Identify which cell holds the provided text, then report its (x, y) central coordinate. 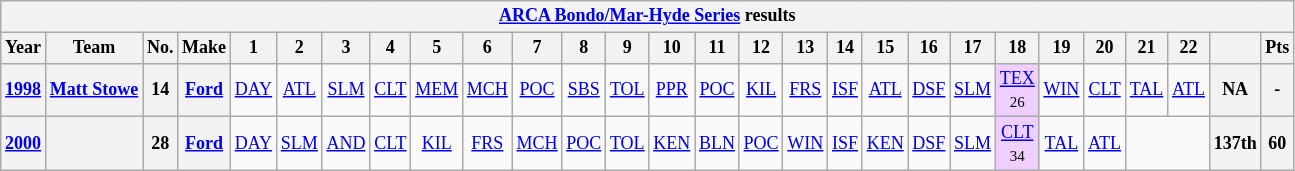
16 (929, 48)
TEX26 (1017, 90)
137th (1235, 144)
No. (160, 48)
10 (672, 48)
Team (94, 48)
12 (761, 48)
7 (537, 48)
6 (488, 48)
ARCA Bondo/Mar-Hyde Series results (648, 16)
Year (24, 48)
SBS (584, 90)
8 (584, 48)
1 (253, 48)
5 (437, 48)
3 (346, 48)
28 (160, 144)
2000 (24, 144)
21 (1146, 48)
18 (1017, 48)
AND (346, 144)
20 (1105, 48)
1998 (24, 90)
22 (1189, 48)
BLN (718, 144)
60 (1278, 144)
15 (885, 48)
NA (1235, 90)
MEM (437, 90)
Make (204, 48)
11 (718, 48)
CLT34 (1017, 144)
Pts (1278, 48)
13 (806, 48)
2 (299, 48)
PPR (672, 90)
- (1278, 90)
Matt Stowe (94, 90)
17 (973, 48)
4 (390, 48)
9 (628, 48)
19 (1062, 48)
